Detect which cell encompasses the target text, then output its [X, Y] center coordinate. 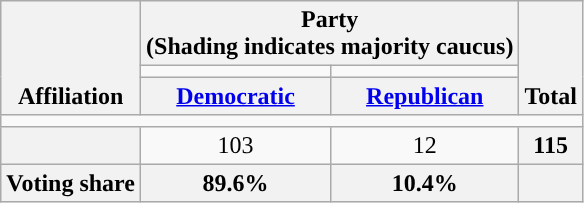
103 [236, 145]
89.6% [236, 183]
Party (Shading indicates majority caucus) [330, 34]
115 [551, 145]
12 [425, 145]
Affiliation [71, 58]
Voting share [71, 183]
10.4% [425, 183]
Republican [425, 96]
Democratic [236, 96]
Total [551, 58]
